Detect which cell encompasses the target text, then output its [X, Y] center coordinate. 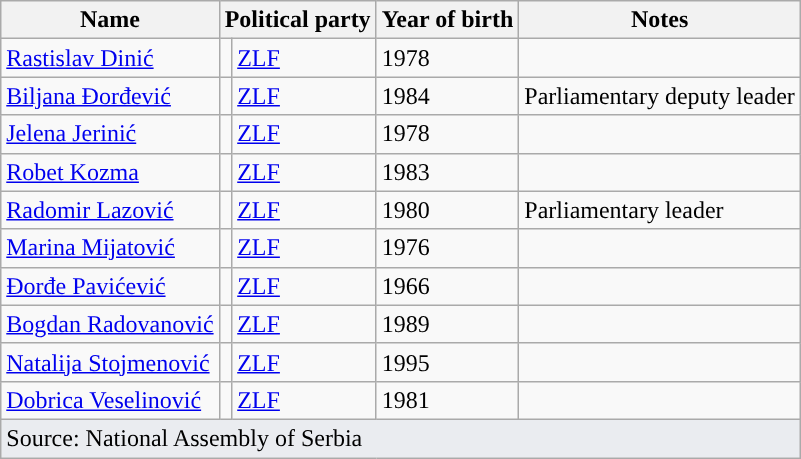
1966 [448, 286]
1980 [448, 210]
Notes [660, 20]
Source: National Assembly of Serbia [401, 438]
1983 [448, 172]
Bogdan Radovanović [110, 324]
Parliamentary deputy leader [660, 96]
Đorđe Pavićević [110, 286]
1984 [448, 96]
Year of birth [448, 20]
Name [110, 20]
Robet Kozma [110, 172]
Natalija Stojmenović [110, 362]
1981 [448, 400]
1995 [448, 362]
Marina Mijatović [110, 248]
Biljana Đorđević [110, 96]
1989 [448, 324]
Parliamentary leader [660, 210]
Radomir Lazović [110, 210]
Rastislav Dinić [110, 58]
Dobrica Veselinović [110, 400]
1976 [448, 248]
Jelena Jerinić [110, 134]
Political party [298, 20]
